Identify which cell holds the provided text, then report its (x, y) central coordinate. 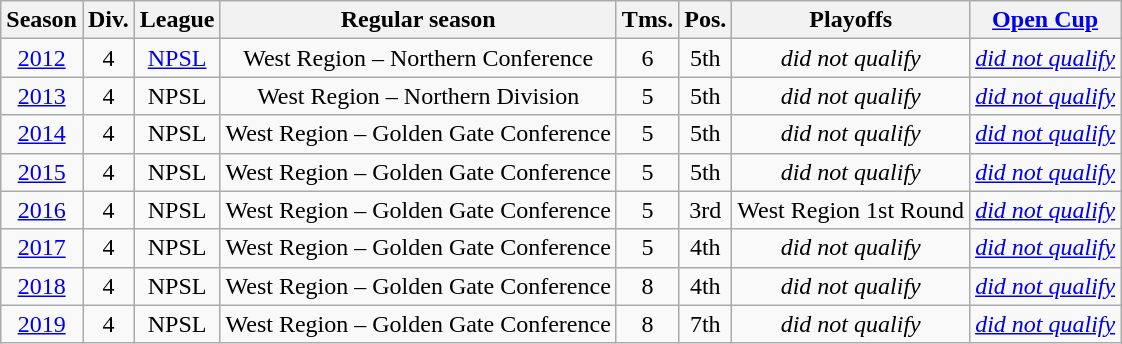
7th (706, 324)
Season (42, 20)
2016 (42, 210)
2015 (42, 172)
West Region – Northern Conference (418, 58)
Regular season (418, 20)
League (177, 20)
2012 (42, 58)
Pos. (706, 20)
West Region 1st Round (851, 210)
Div. (108, 20)
2017 (42, 248)
2018 (42, 286)
2013 (42, 96)
2014 (42, 134)
Playoffs (851, 20)
6 (647, 58)
West Region – Northern Division (418, 96)
3rd (706, 210)
Open Cup (1046, 20)
2019 (42, 324)
Tms. (647, 20)
